Locate the cell with the specified text and output its [x, y] center coordinate. 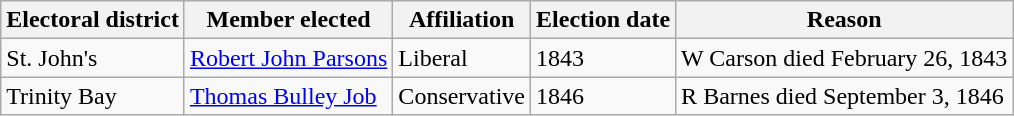
Conservative [462, 96]
1843 [604, 58]
Liberal [462, 58]
Electoral district [93, 20]
St. John's [93, 58]
1846 [604, 96]
Affiliation [462, 20]
Trinity Bay [93, 96]
R Barnes died September 3, 1846 [844, 96]
Robert John Parsons [288, 58]
W Carson died February 26, 1843 [844, 58]
Reason [844, 20]
Election date [604, 20]
Member elected [288, 20]
Thomas Bulley Job [288, 96]
